Find where the given text appears and provide that cell's center as (x, y) coordinate. 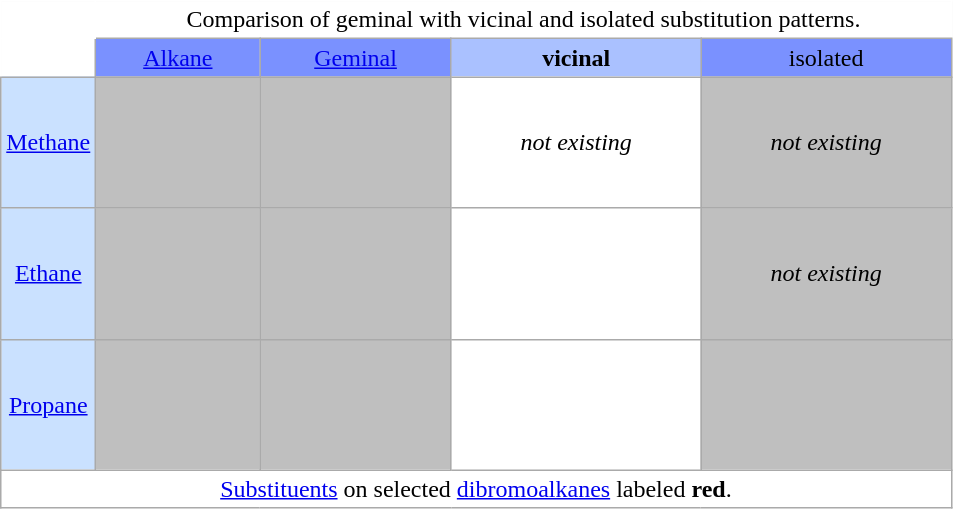
Substituents on selected dibromoalkanes labeled red. (476, 489)
Methane (48, 142)
Propane (48, 404)
Alkane (178, 58)
isolated (826, 58)
vicinal (576, 58)
Geminal (356, 58)
Ethane (48, 274)
Comparison of geminal with vicinal and isolated substitution patterns. (524, 20)
